Capture the cell that displays the provided text and extract its (x, y) central coordinate. 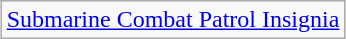
Submarine Combat Patrol Insignia (173, 20)
